From the cell containing the given text, extract its center point as [x, y] coordinate. 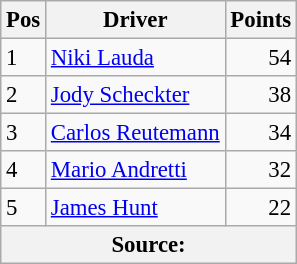
Carlos Reutemann [136, 133]
54 [260, 58]
Driver [136, 20]
Niki Lauda [136, 58]
38 [260, 95]
James Hunt [136, 208]
Points [260, 20]
34 [260, 133]
1 [24, 58]
Pos [24, 20]
Mario Andretti [136, 170]
3 [24, 133]
Source: [149, 245]
22 [260, 208]
4 [24, 170]
5 [24, 208]
Jody Scheckter [136, 95]
32 [260, 170]
2 [24, 95]
